Determine the [X, Y] coordinate at the center of the cell enclosing the given text.  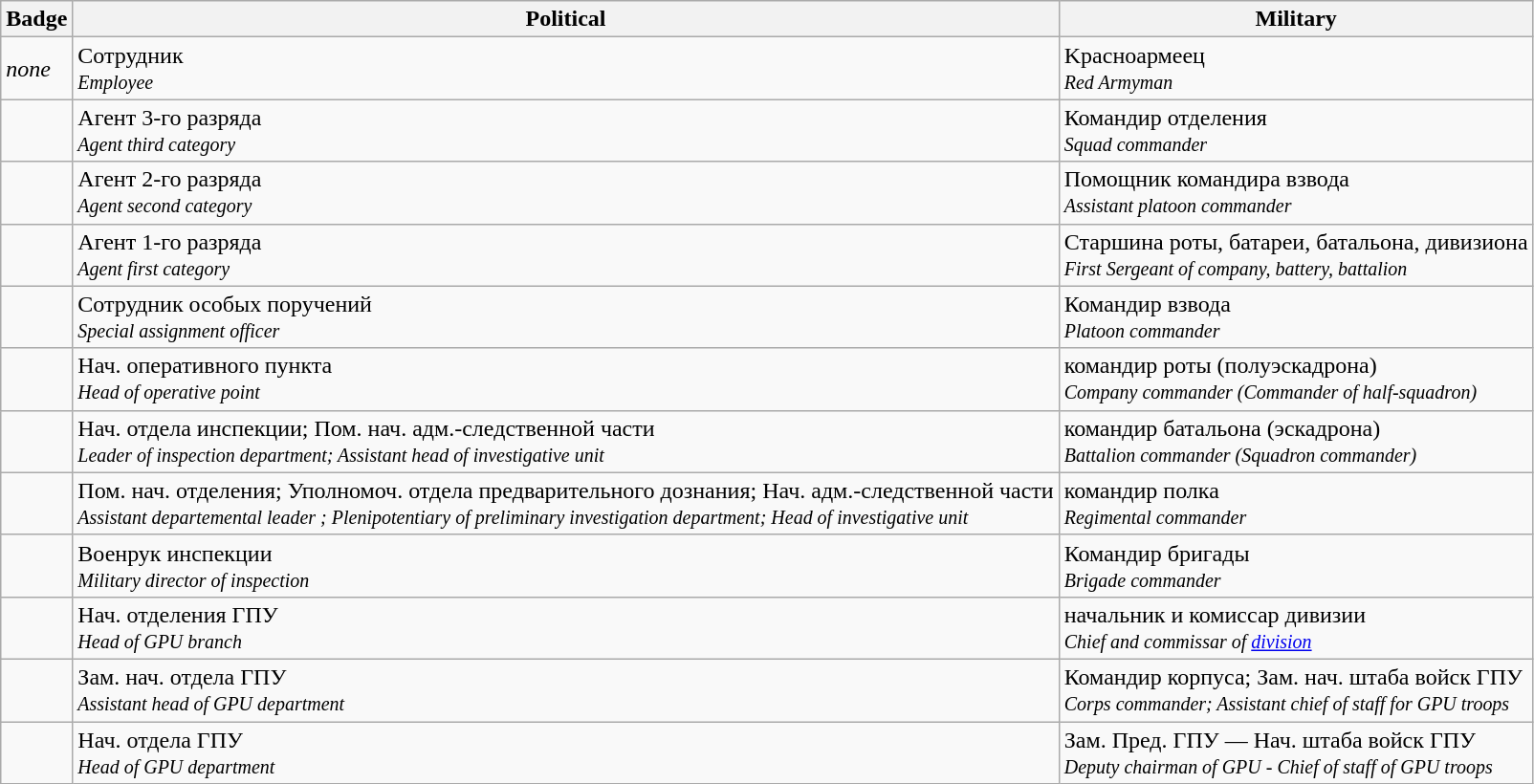
Military [1296, 19]
Нач. отделения ГПУHead of GPU branch [566, 627]
Зам. нач. отдела ГПУAssistant head of GPU department [566, 690]
Зам. Пред. ГПУ — Нач. штаба войск ГПУDeputy chairman of GPU - Chief of staff of GPU troops [1296, 751]
начальник и комиссар дивизииChief and commissar of division [1296, 627]
Сотрудник особых поручений Special assignment officer [566, 317]
Старшина роты, батареи, батальона, дивизионаFirst Sergeant of company, battery, battalion [1296, 254]
командир полкаRegimental commander [1296, 503]
Нач. отдела инспекции; Пом. нач. адм.-следственной частиLeader of inspection department; Assistant head of investigative unit [566, 442]
Нач. оперативного пункта Head of operative point [566, 379]
CотрудникEmployee [566, 69]
Командир бригадыBrigade commander [1296, 566]
Нач. отдела ГПУHead of GPU department [566, 751]
Командир взводаPlatoon commander [1296, 317]
Командир отделения Squad commander [1296, 130]
командир роты (полуэскадрона)Company commander (Commander of half-squadron) [1296, 379]
командир батальона (эскадрона)Battalion commander (Squadron commander) [1296, 442]
Военрук инспекцииMilitary director of inspection [566, 566]
Political [566, 19]
Агент 2-го разряда Agent second category [566, 193]
Агент 1-го разряда Agent first category [566, 254]
Badge [36, 19]
Командир корпуса; Зам. нач. штаба войск ГПУCorps commander; Assistant chief of staff for GPU troops [1296, 690]
Агент 3-го разряда Agent third category [566, 130]
KрасноармеецRed Armyman [1296, 69]
Помощник командира взводаAssistant platoon commander [1296, 193]
none [36, 69]
